Locate the cell with the specified text and output its [X, Y] center coordinate. 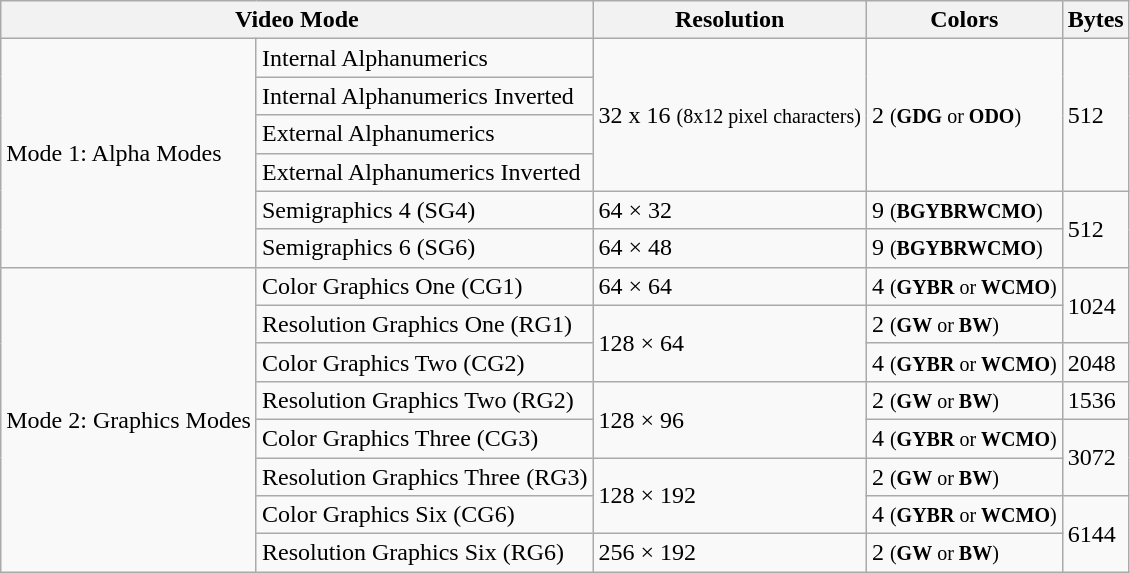
Color Graphics Six (CG6) [424, 515]
Color Graphics Three (CG3) [424, 438]
Video Mode [297, 20]
Resolution Graphics Three (RG3) [424, 477]
2048 [1096, 362]
Resolution Graphics Two (RG2) [424, 400]
Resolution Graphics Six (RG6) [424, 553]
Color Graphics One (CG1) [424, 286]
Color Graphics Two (CG2) [424, 362]
Bytes [1096, 20]
Internal Alphanumerics Inverted [424, 96]
1024 [1096, 305]
External Alphanumerics Inverted [424, 172]
64 × 64 [730, 286]
1536 [1096, 400]
Mode 1: Alpha Modes [129, 153]
Resolution Graphics One (RG1) [424, 324]
256 × 192 [730, 553]
64 × 32 [730, 210]
128 × 64 [730, 343]
128 × 192 [730, 496]
3072 [1096, 457]
Semigraphics 4 (SG4) [424, 210]
Semigraphics 6 (SG6) [424, 248]
6144 [1096, 534]
64 × 48 [730, 248]
2 (GDG or ODO) [964, 115]
32 x 16 (8x12 pixel characters) [730, 115]
Colors [964, 20]
Mode 2: Graphics Modes [129, 419]
Resolution [730, 20]
External Alphanumerics [424, 134]
Internal Alphanumerics [424, 58]
128 × 96 [730, 419]
